From the cell containing the given text, extract its center point as [X, Y] coordinate. 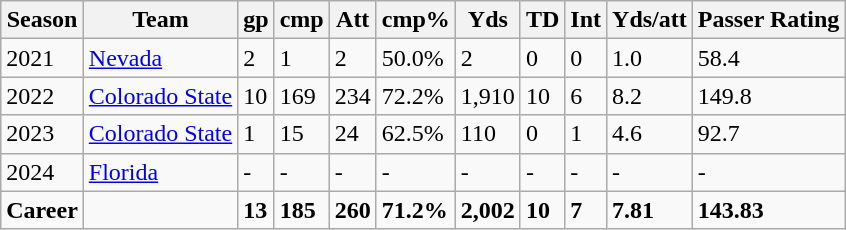
Florida [160, 172]
Yds [488, 20]
185 [302, 210]
Yds/att [650, 20]
Passer Rating [768, 20]
92.7 [768, 134]
13 [256, 210]
Team [160, 20]
TD [542, 20]
4.6 [650, 134]
7 [586, 210]
72.2% [416, 96]
Career [42, 210]
2023 [42, 134]
2021 [42, 58]
1.0 [650, 58]
gp [256, 20]
Att [352, 20]
62.5% [416, 134]
58.4 [768, 58]
1,910 [488, 96]
2022 [42, 96]
2,002 [488, 210]
7.81 [650, 210]
50.0% [416, 58]
8.2 [650, 96]
169 [302, 96]
24 [352, 134]
cmp [302, 20]
2024 [42, 172]
Nevada [160, 58]
143.83 [768, 210]
71.2% [416, 210]
149.8 [768, 96]
15 [302, 134]
234 [352, 96]
110 [488, 134]
Int [586, 20]
cmp% [416, 20]
260 [352, 210]
6 [586, 96]
Season [42, 20]
